Extract the (x, y) coordinate from the center of the cell holding the provided text.  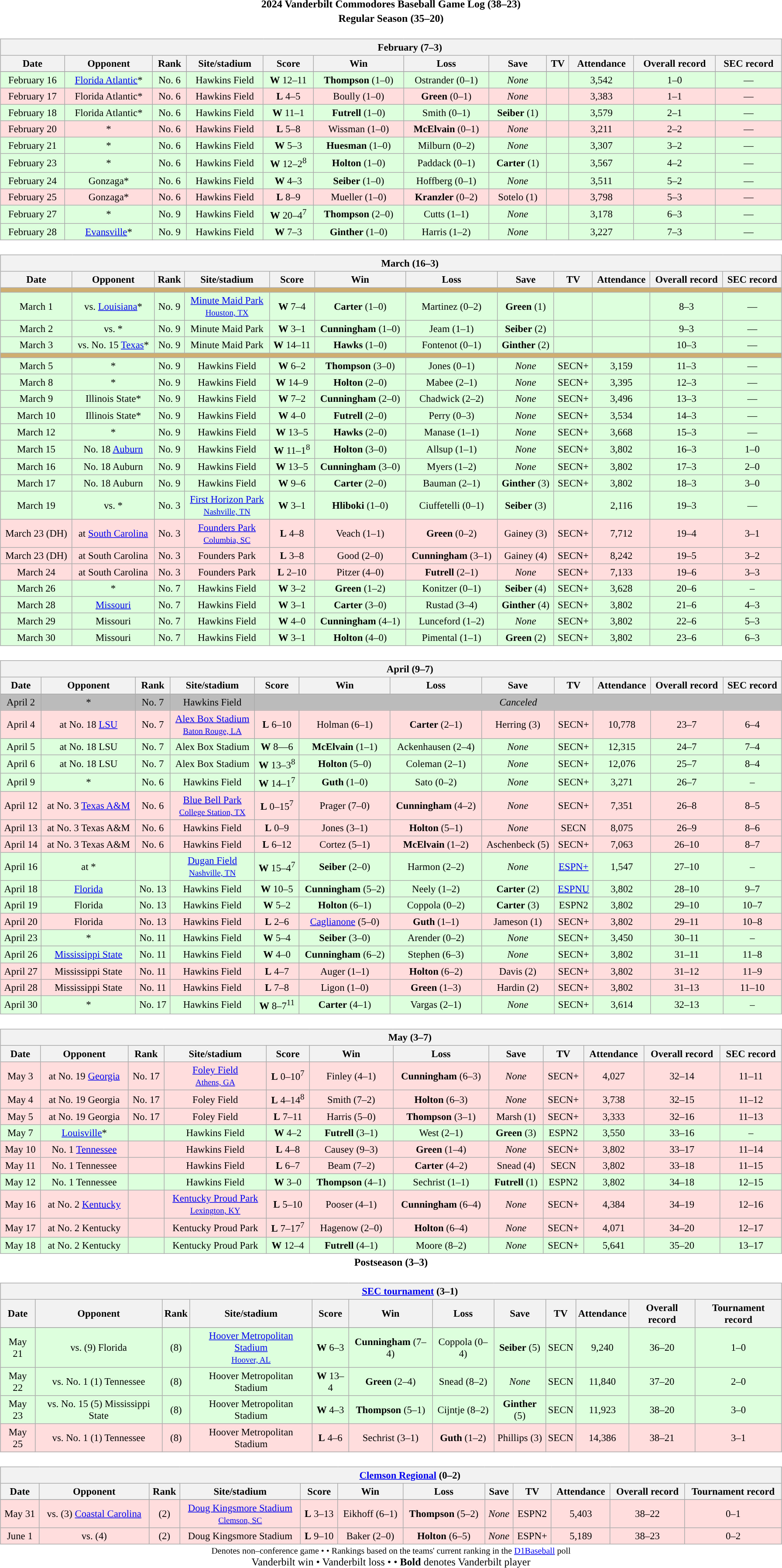
Good (2–0) (360, 556)
April 12 (21, 805)
8–4 (752, 764)
5,189 (580, 1536)
Hoover Metropolitan StadiumHoover, AL (251, 1347)
Evansville* (109, 232)
L 5–10 (288, 1204)
Cunningham (6–3) (441, 1076)
Milburn (0–2) (446, 146)
Sotelo (1) (518, 197)
11–8 (752, 955)
W 8—6 (277, 746)
11–14 (751, 1150)
13–3 (686, 399)
Futrell (2–1) (451, 572)
April 9 (21, 782)
May 25 (18, 1438)
February 21 (33, 146)
Holton (5–1) (436, 828)
Pimental (1–1) (451, 638)
32–13 (687, 1005)
vs. (9) Florida (99, 1347)
7–3 (675, 232)
29–10 (687, 905)
3,579 (601, 113)
Harris (5–0) (351, 1116)
W 6–2 (292, 366)
May 23 (18, 1410)
L 3–8 (292, 556)
1–1 (675, 96)
36–20 (662, 1347)
38–22 (647, 1514)
May 18 (21, 1245)
3,159 (621, 366)
16–3 (686, 449)
Neely (1–2) (436, 889)
ESPNU (573, 889)
W 4–2 (288, 1133)
Doug Kingsmore StadiumClemson, SC (240, 1514)
3,307 (601, 146)
Seiber (2–0) (345, 866)
April 19 (21, 905)
Ginther (2) (525, 345)
May 22 (18, 1381)
vs. No. 15 Texas* (113, 345)
Coppola (0–4) (463, 1347)
32–16 (682, 1116)
L 4–148 (288, 1099)
Futrell (1) (516, 1182)
Holton (3–0) (360, 449)
19–6 (686, 572)
24–7 (687, 746)
March 8 (37, 383)
W 7–2 (292, 399)
March 28 (37, 605)
May 5 (21, 1116)
33–16 (682, 1133)
Mabee (2–1) (451, 383)
10–7 (752, 905)
June 1 (20, 1536)
Seiber (2) (525, 329)
22–6 (686, 621)
Cunningham (7–4) (391, 1347)
Cunningham (6–4) (441, 1204)
4–2 (675, 163)
Phillips (3) (520, 1438)
W 20–47 (288, 214)
Guth (1–1) (436, 922)
vs. (4) (94, 1536)
April 23 (21, 938)
Seiber (1) (518, 113)
38–21 (662, 1438)
Thompson (1–0) (359, 80)
March 5 (37, 366)
Jones (3–1) (345, 828)
Huesman (1–0) (359, 146)
33–18 (682, 1166)
May 11 (21, 1166)
Hagenow (2–0) (351, 1228)
32–15 (682, 1099)
Green (1–2) (360, 589)
L 4–7 (277, 971)
April 2 (21, 702)
8,075 (622, 828)
March 29 (37, 621)
4,027 (614, 1076)
W 13–4 (330, 1381)
Mueller (1–0) (359, 197)
27–10 (687, 866)
31–11 (687, 955)
Eikhoff (6–1) (370, 1514)
Holton (6–2) (436, 971)
2–1 (675, 113)
W 7–4 (292, 306)
Canceled (518, 702)
Smith (7–2) (351, 1099)
8–5 (752, 805)
W 9–6 (292, 483)
W 12–4 (288, 1245)
April 16 (21, 866)
Thompson (3–1) (441, 1116)
3,798 (601, 197)
3,271 (622, 782)
Alex Box StadiumBaton Rouge, LA (212, 724)
Wissman (1–0) (359, 129)
W 10–5 (277, 889)
March 16 (37, 466)
Perry (0–3) (451, 415)
May 16 (21, 1204)
Seiber (3) (525, 505)
26–8 (687, 805)
W 3–0 (288, 1182)
Holton (6–3) (441, 1099)
Holman (6–1) (345, 724)
Hoffberg (0–1) (446, 181)
L 3–13 (319, 1514)
Futrell (4–1) (351, 1245)
Marsh (1) (516, 1116)
May 7 (21, 1133)
L 4–5 (288, 96)
April 18 (21, 889)
Minute Maid ParkHouston, TX (227, 306)
May 3 (21, 1076)
Cunningham (6–2) (345, 955)
Ligon (1–0) (345, 987)
3,614 (622, 1005)
February 20 (33, 129)
Carter (1) (518, 163)
3,738 (614, 1099)
Foley FieldAthens, GA (215, 1076)
11–11 (751, 1076)
McElvain (1–1) (345, 746)
Carter (1–0) (360, 306)
Hliboki (1–0) (360, 505)
Davis (2) (518, 971)
Thompson (5–1) (391, 1410)
March 9 (37, 399)
11,923 (602, 1410)
April 20 (21, 922)
Seiber (4) (525, 589)
W 5–2 (277, 905)
26–9 (687, 828)
Ostrander (0–1) (446, 80)
Gainey (4) (525, 556)
McElvain (1–2) (436, 844)
February 23 (33, 163)
L 6–10 (277, 724)
March 10 (37, 415)
1,547 (622, 866)
Konitzer (0–1) (451, 589)
May 17 (21, 1228)
May 4 (21, 1099)
5,641 (614, 1245)
W 15–47 (277, 866)
3,550 (614, 1133)
Seiber (1–0) (359, 181)
Green (1–4) (441, 1150)
Kentucky Proud ParkLexington, KY (215, 1204)
Pooser (4–1) (351, 1204)
W 5–4 (277, 938)
Hardin (2) (518, 987)
March 30 (37, 638)
Carter (2–1) (436, 724)
4–3 (752, 605)
11–12 (751, 1099)
W 12–28 (288, 163)
February 16 (33, 80)
L 6–12 (277, 844)
Cijntje (8–2) (463, 1410)
April 14 (21, 844)
Carter (2–0) (360, 483)
April 4 (21, 724)
Manase (1–1) (451, 432)
3,668 (621, 432)
Baker (2–0) (370, 1536)
April 13 (21, 828)
34–18 (682, 1182)
3,567 (601, 163)
Louisville* (84, 1133)
February 25 (33, 197)
Dugan FieldNashville, TN (212, 866)
19–5 (686, 556)
6–4 (752, 724)
L 5–8 (288, 129)
Snead (8–2) (463, 1381)
Jones (0–1) (451, 366)
February (7–3) (391, 47)
Hawks (2–0) (360, 432)
5,403 (580, 1514)
3,511 (601, 181)
Carter (3–0) (360, 605)
March 15 (37, 449)
April 28 (21, 987)
W 6–3 (330, 1347)
May (3–7) (391, 1037)
31–12 (687, 971)
Ciuffetelli (0–1) (451, 505)
Sato (0–2) (436, 782)
April 5 (21, 746)
2–2 (675, 129)
14,386 (602, 1438)
W 11–18 (292, 449)
L 7–8 (277, 987)
First Horizon ParkNashville, TN (227, 505)
11–10 (752, 987)
7,712 (621, 533)
34–19 (682, 1204)
vs. (3) Coastal Carolina (94, 1514)
3,211 (601, 129)
Moore (8–2) (441, 1245)
W 8–711 (277, 1005)
9–3 (686, 329)
7,351 (622, 805)
Holton (2–0) (360, 383)
Holton (6–1) (345, 905)
April 26 (21, 955)
Cunningham (4–2) (436, 805)
Holton (6–5) (444, 1536)
Paddack (0–1) (446, 163)
Thompson (3–0) (360, 366)
Carter (3) (518, 905)
L 9–10 (319, 1536)
Guth (1–2) (463, 1438)
Cunningham (3–1) (451, 556)
13–17 (751, 1245)
SEC tournament (3–1) (391, 1291)
11–3 (686, 366)
Green (3) (516, 1133)
Stephen (6–3) (436, 955)
L 6–7 (288, 1166)
3,496 (621, 399)
11,840 (602, 1381)
Chadwick (2–2) (451, 399)
April 27 (21, 971)
May 21 (18, 1347)
9–7 (752, 889)
11–13 (751, 1116)
5–2 (675, 181)
0–2 (733, 1536)
10–3 (686, 345)
3–3 (752, 572)
L 2–6 (277, 922)
Seiber (5) (520, 1347)
4,071 (614, 1228)
March 24 (37, 572)
3,333 (614, 1116)
Founders ParkColumbia, SC (227, 533)
Cunningham (1–0) (360, 329)
23–6 (686, 638)
12,315 (622, 746)
Cunningham (4–1) (360, 621)
Cunningham (3–0) (360, 466)
May 31 (20, 1514)
Bauman (2–1) (451, 483)
Ginther (1–0) (359, 232)
Gainey (3) (525, 533)
12–15 (751, 1182)
21–6 (686, 605)
L 0–9 (277, 828)
L 8–9 (288, 197)
Cunningham (5–2) (345, 889)
L 7–177 (288, 1228)
Green (1) (525, 306)
Boully (1–0) (359, 96)
Martinez (0–2) (451, 306)
Jameson (1) (518, 922)
18–3 (686, 483)
8–7 (752, 844)
Harris (1–2) (446, 232)
Carter (4–1) (345, 1005)
W 3–2 (292, 589)
Ginther (5) (520, 1410)
Sechrist (1–1) (441, 1182)
Carter (2) (518, 889)
4,384 (614, 1204)
26–7 (687, 782)
Coleman (2–1) (436, 764)
W 14–11 (292, 345)
Green (2–4) (391, 1381)
8–6 (752, 828)
38–23 (647, 1536)
Clemson Regional (0–2) (391, 1475)
20–6 (686, 589)
W 13–38 (277, 764)
3,227 (601, 232)
at * (89, 866)
7–4 (752, 746)
Carter (4–2) (441, 1166)
Finley (4–1) (351, 1076)
Beam (7–2) (351, 1166)
Holton (1–0) (359, 163)
3,450 (622, 938)
25–7 (687, 764)
8–3 (686, 306)
Vargas (2–1) (436, 1005)
14–3 (686, 415)
April (9–7) (391, 669)
Kranzler (0–2) (446, 197)
7,063 (622, 844)
Lunceford (1–2) (451, 621)
April 6 (21, 764)
February 27 (33, 214)
Herring (3) (518, 724)
March 17 (37, 483)
38–20 (662, 1410)
Seiber (3–0) (345, 938)
Green (1–3) (436, 987)
Coppola (0–2) (436, 905)
Thompson (5–2) (444, 1514)
L 4–6 (330, 1438)
Ginther (4) (525, 605)
Cunningham (2–0) (360, 399)
March (16–3) (391, 263)
Doug Kingsmore Stadium (240, 1536)
W 5–3 (288, 146)
W 12–11 (288, 80)
vs. No. 15 (5) Mississippi State (99, 1410)
Futrell (2–0) (360, 415)
Myers (1–2) (451, 466)
W 11–1 (288, 113)
3,534 (621, 415)
Holton (4–0) (360, 638)
Futrell (3–1) (351, 1133)
Fontenot (0–1) (451, 345)
9,240 (602, 1347)
Harmon (2–2) (436, 866)
Thompson (4–1) (351, 1182)
29–11 (687, 922)
28–10 (687, 889)
15–3 (686, 432)
Veach (1–1) (360, 533)
L 0–107 (288, 1076)
Rustad (3–4) (451, 605)
Holton (5–0) (345, 764)
Ackenhausen (2–4) (436, 746)
Jeam (1–1) (451, 329)
Ginther (3) (525, 483)
Causey (9–3) (351, 1150)
March 19 (37, 505)
3,383 (601, 96)
L 7–11 (288, 1116)
L 0–157 (277, 805)
Green (2) (525, 638)
May 10 (21, 1150)
12,076 (622, 764)
19–4 (686, 533)
23–7 (687, 724)
12–3 (686, 383)
31–13 (687, 987)
10,778 (622, 724)
30–11 (687, 938)
11–15 (751, 1166)
W 14–17 (277, 782)
3,542 (601, 80)
Snead (4) (516, 1166)
12–17 (751, 1228)
March 3 (37, 345)
34–20 (682, 1228)
Smith (0–1) (446, 113)
March 2 (37, 329)
Auger (1–1) (345, 971)
33–17 (682, 1150)
19–3 (686, 505)
March 1 (37, 306)
3,178 (601, 214)
Green (0–1) (446, 96)
West (2–1) (441, 1133)
17–3 (686, 466)
Cutts (1–1) (446, 214)
Allsup (1–1) (451, 449)
Prager (7–0) (345, 805)
8,242 (621, 556)
W 7–3 (288, 232)
McElvain (0–1) (446, 129)
Arender (0–2) (436, 938)
Blue Bell ParkCollege Station, TX (212, 805)
May 12 (21, 1182)
2,116 (621, 505)
February 18 (33, 113)
W 14–9 (292, 383)
Aschenbeck (5) (518, 844)
Holton (6–4) (441, 1228)
37–20 (662, 1381)
Thompson (2–0) (359, 214)
7,133 (621, 572)
February 17 (33, 96)
0–1 (733, 1514)
Guth (1–0) (345, 782)
Cortez (5–1) (345, 844)
March 12 (37, 432)
February 24 (33, 181)
Pitzer (4–0) (360, 572)
Futrell (1–0) (359, 113)
March 26 (37, 589)
Green (0–2) (451, 533)
vs. Louisiana* (113, 306)
L 2–10 (292, 572)
3,628 (621, 589)
Sechrist (3–1) (391, 1438)
April 30 (21, 1005)
32–14 (682, 1076)
11–9 (752, 971)
10–8 (752, 922)
Caglianone (5–0) (345, 922)
Hawks (1–0) (360, 345)
35–20 (682, 1245)
February 28 (33, 232)
12–16 (751, 1204)
3,395 (621, 383)
26–10 (687, 844)
